Return [x, y] of the center of cell containing provided text 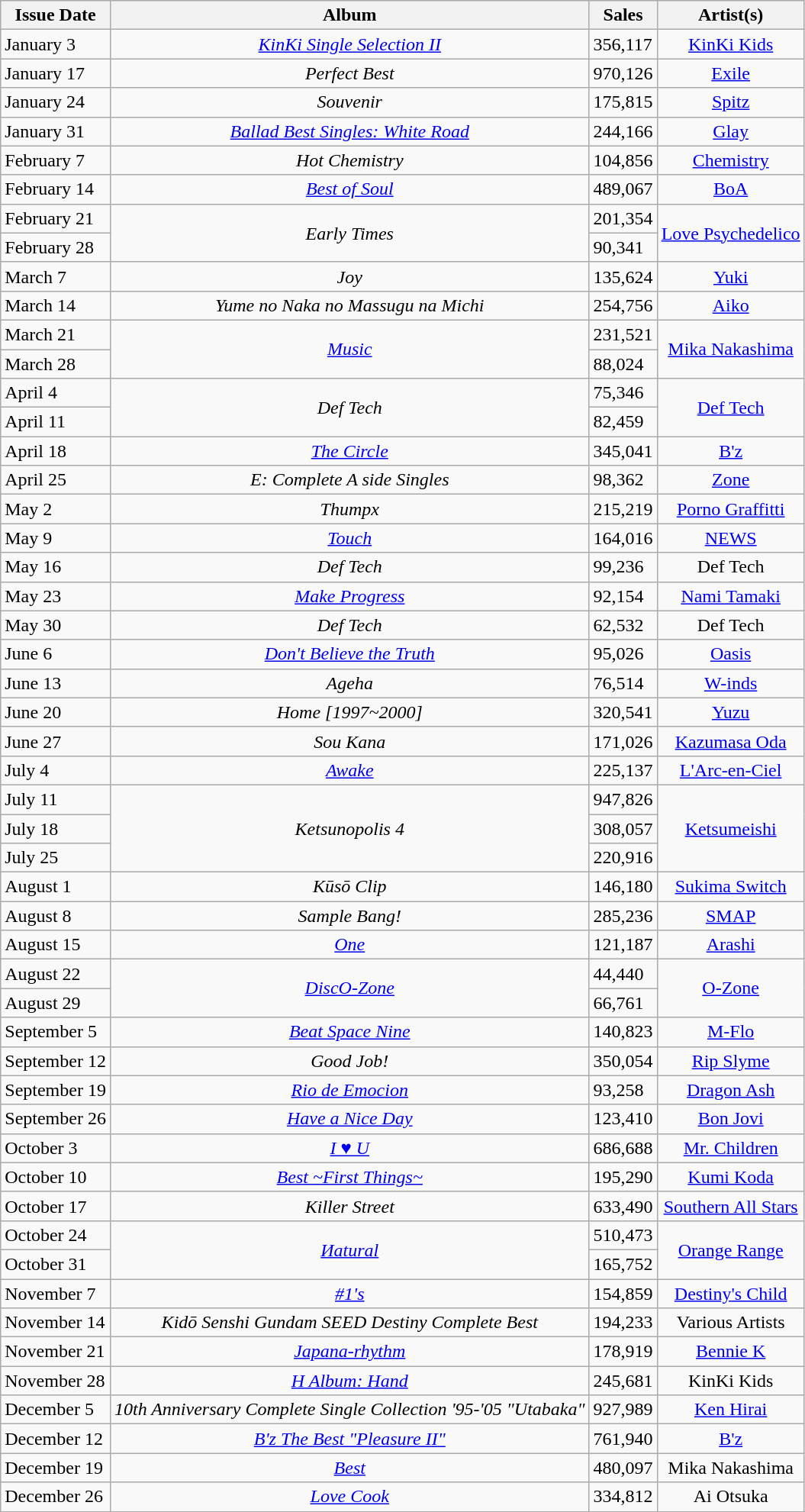
February 14 [56, 189]
January 31 [56, 131]
July 25 [56, 858]
Have a Nice Day [349, 1119]
Music [349, 349]
Nami Tamaki [731, 596]
October 10 [56, 1177]
January 17 [56, 73]
140,823 [623, 1032]
99,236 [623, 567]
August 8 [56, 916]
489,067 [623, 189]
July 18 [56, 828]
Kūsō Clip [349, 887]
June 27 [56, 741]
Ai Otsuka [731, 1497]
July 11 [56, 799]
308,057 [623, 828]
November 14 [56, 1323]
March 28 [56, 364]
Rip Slyme [731, 1061]
480,097 [623, 1468]
Best [349, 1468]
66,761 [623, 1003]
December 5 [56, 1410]
Yuzu [731, 712]
93,258 [623, 1090]
E: Complete A side Singles [349, 480]
Bennie K [731, 1352]
10th Anniversary Complete Single Collection '95-'05 "Utabaka" [349, 1410]
October 31 [56, 1264]
215,219 [623, 509]
October 3 [56, 1148]
633,490 [623, 1206]
August 1 [56, 887]
Japana-rhythm [349, 1352]
285,236 [623, 916]
I ♥ U [349, 1148]
98,362 [623, 480]
June 20 [56, 712]
Orange Range [731, 1249]
62,532 [623, 625]
Dragon Ash [731, 1090]
Yuki [731, 276]
Make Progress [349, 596]
January 24 [56, 102]
Sukima Switch [731, 887]
November 7 [56, 1294]
Killer Street [349, 1206]
334,812 [623, 1497]
April 18 [56, 451]
178,919 [623, 1352]
Thumpx [349, 509]
510,473 [623, 1235]
May 2 [56, 509]
Hot Chemistry [349, 160]
686,688 [623, 1148]
October 24 [56, 1235]
Zone [731, 480]
Souvenir [349, 102]
225,137 [623, 770]
Иatural [349, 1249]
Love Psychedelico [731, 233]
135,624 [623, 276]
Don't Believe the Truth [349, 654]
May 9 [56, 538]
Ketsumeishi [731, 828]
B'z The Best "Pleasure II" [349, 1439]
January 3 [56, 44]
Arashi [731, 945]
Perfect Best [349, 73]
September 5 [56, 1032]
Album [349, 15]
June 13 [56, 683]
August 15 [56, 945]
345,041 [623, 451]
761,940 [623, 1439]
Mr. Children [731, 1148]
December 19 [56, 1468]
Various Artists [731, 1323]
356,117 [623, 44]
Ketsunopolis 4 [349, 828]
92,154 [623, 596]
75,346 [623, 393]
245,681 [623, 1381]
Sample Bang! [349, 916]
March 7 [56, 276]
Beat Space Nine [349, 1032]
April 25 [56, 480]
Southern All Stars [731, 1206]
970,126 [623, 73]
Touch [349, 538]
April 11 [56, 422]
Joy [349, 276]
104,856 [623, 160]
M-Flo [731, 1032]
Love Cook [349, 1497]
76,514 [623, 683]
May 16 [56, 567]
Sales [623, 15]
Ballad Best Singles: White Road [349, 131]
121,187 [623, 945]
194,233 [623, 1323]
44,440 [623, 974]
February 21 [56, 218]
Kidō Senshi Gundam SEED Destiny Complete Best [349, 1323]
244,166 [623, 131]
Porno Graffitti [731, 509]
February 7 [56, 160]
L'Arc-en-Ciel [731, 770]
O-Zone [731, 988]
146,180 [623, 887]
82,459 [623, 422]
Best ~First Things~ [349, 1177]
Oasis [731, 654]
May 23 [56, 596]
Good Job! [349, 1061]
One [349, 945]
Bon Jovi [731, 1119]
April 4 [56, 393]
201,354 [623, 218]
March 21 [56, 334]
#1's [349, 1294]
Destiny's Child [731, 1294]
171,026 [623, 741]
October 17 [56, 1206]
95,026 [623, 654]
May 30 [56, 625]
Glay [731, 131]
November 21 [56, 1352]
September 12 [56, 1061]
July 4 [56, 770]
Artist(s) [731, 15]
September 26 [56, 1119]
March 14 [56, 305]
The Circle [349, 451]
927,989 [623, 1410]
December 26 [56, 1497]
Spitz [731, 102]
231,521 [623, 334]
Yume no Naka no Massugu na Michi [349, 305]
Kumi Koda [731, 1177]
Best of Soul [349, 189]
165,752 [623, 1264]
90,341 [623, 247]
February 28 [56, 247]
November 28 [56, 1381]
Sou Kana [349, 741]
947,826 [623, 799]
August 22 [56, 974]
KinKi Single Selection II [349, 44]
123,410 [623, 1119]
DiscO-Zone [349, 988]
SMAP [731, 916]
Home [1997~2000] [349, 712]
175,815 [623, 102]
164,016 [623, 538]
320,541 [623, 712]
350,054 [623, 1061]
Ageha [349, 683]
Rio de Emocion [349, 1090]
254,756 [623, 305]
Awake [349, 770]
Aiko [731, 305]
Exile [731, 73]
W-inds [731, 683]
December 12 [56, 1439]
195,290 [623, 1177]
154,859 [623, 1294]
June 6 [56, 654]
August 29 [56, 1003]
88,024 [623, 364]
Chemistry [731, 160]
Early Times [349, 233]
September 19 [56, 1090]
H Album: Hand [349, 1381]
NEWS [731, 538]
Ken Hirai [731, 1410]
Issue Date [56, 15]
BoA [731, 189]
220,916 [623, 858]
Kazumasa Oda [731, 741]
